From the cell containing the given text, extract its center point as (x, y) coordinate. 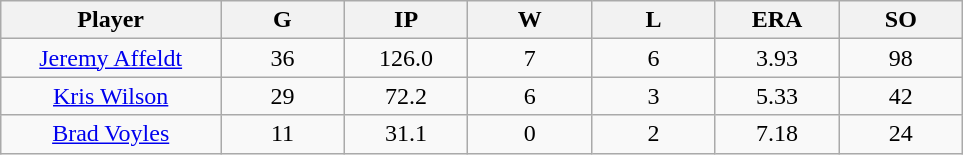
126.0 (406, 58)
Brad Voyles (111, 134)
29 (283, 96)
G (283, 20)
42 (901, 96)
Kris Wilson (111, 96)
IP (406, 20)
5.33 (777, 96)
7.18 (777, 134)
36 (283, 58)
3 (654, 96)
SO (901, 20)
98 (901, 58)
Jeremy Affeldt (111, 58)
2 (654, 134)
31.1 (406, 134)
72.2 (406, 96)
0 (530, 134)
L (654, 20)
Player (111, 20)
24 (901, 134)
7 (530, 58)
ERA (777, 20)
W (530, 20)
3.93 (777, 58)
11 (283, 134)
